Find where the given text appears and provide that cell's center as [x, y] coordinate. 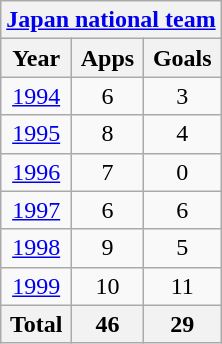
Goals [182, 58]
1995 [36, 134]
0 [182, 172]
1997 [36, 210]
4 [182, 134]
Total [36, 324]
1996 [36, 172]
3 [182, 96]
5 [182, 248]
Japan national team [111, 20]
7 [108, 172]
1998 [36, 248]
Year [36, 58]
Apps [108, 58]
9 [108, 248]
8 [108, 134]
1994 [36, 96]
11 [182, 286]
29 [182, 324]
1999 [36, 286]
10 [108, 286]
46 [108, 324]
